Return (X, Y) of the center of cell containing provided text 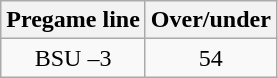
Pregame line (74, 20)
Over/under (210, 20)
BSU –3 (74, 58)
54 (210, 58)
